Detect which cell encompasses the target text, then output its [X, Y] center coordinate. 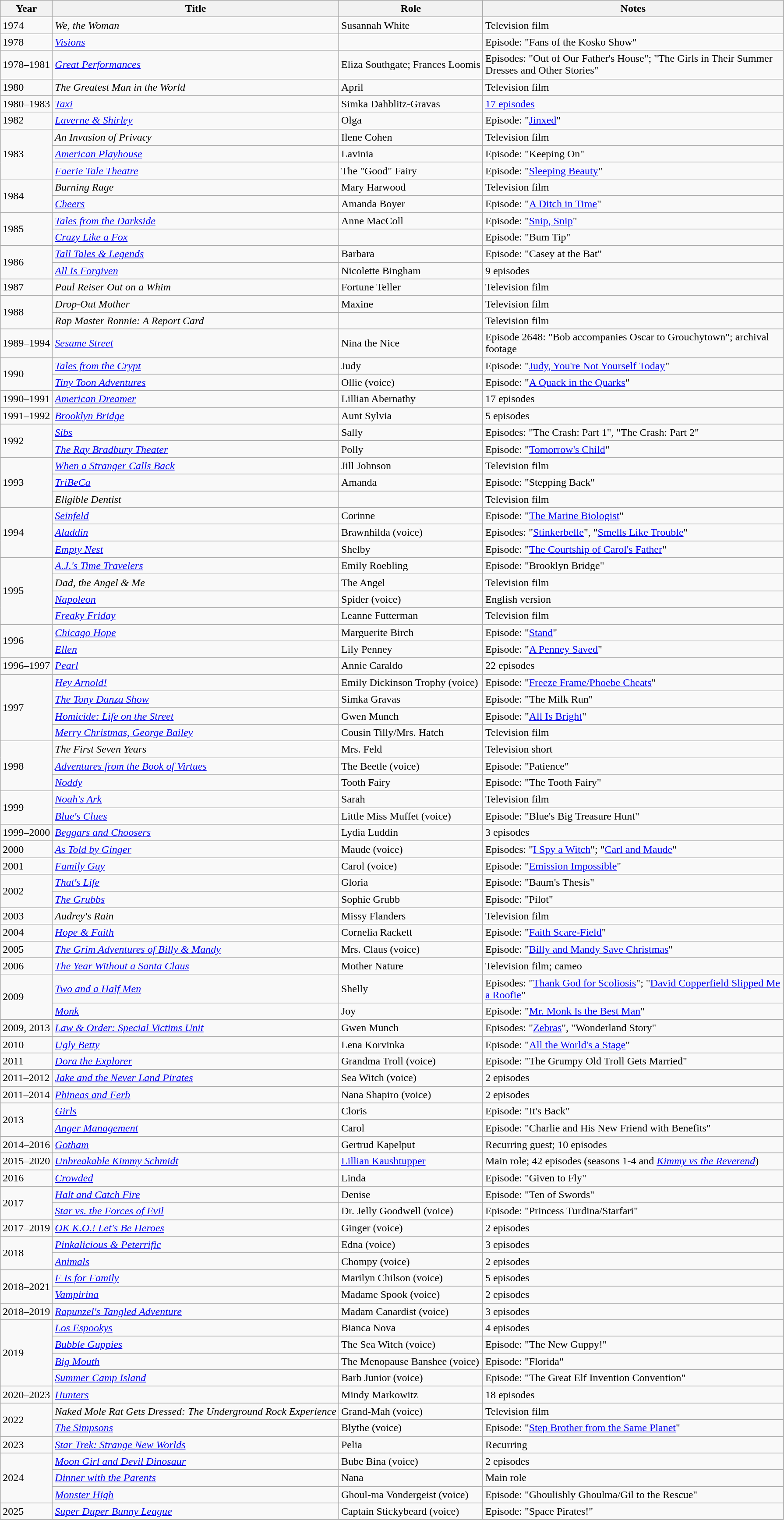
1999–2000 [26, 833]
Episode: "Casey at the Bat" [633, 254]
Ollie (voice) [411, 382]
Mindy Markowitz [411, 1395]
2025 [26, 1511]
Episode: "Baum's Thesis" [633, 883]
Hope & Faith [196, 933]
Pelia [411, 1445]
Episodes: "I Spy a Witch"; "Carl and Maude" [633, 849]
Corinne [411, 516]
Episode: "A Quack in the Quarks" [633, 382]
Pinkalicious & Peterrific [196, 1244]
22 episodes [633, 666]
2018–2019 [26, 1311]
Dinner with the Parents [196, 1478]
Episode: "Mr. Monk Is the Best Man" [633, 1011]
Los Espookys [196, 1328]
Episode: "Ten of Swords" [633, 1195]
Mother Nature [411, 966]
Episode: "Bum Tip" [633, 237]
Grand-Mah (voice) [411, 1411]
2015–2020 [26, 1161]
Blythe (voice) [411, 1428]
Aladdin [196, 533]
Bianca Nova [411, 1328]
Audrey's Rain [196, 916]
Episode: "All Is Bright" [633, 716]
Episode: "Faith Scare-Field" [633, 933]
Episodes: "Thank God for Scoliosis"; "David Copperfield Slipped Me a Roofie" [633, 988]
1997 [26, 707]
Animals [196, 1261]
Maude (voice) [411, 849]
Simka Gravas [411, 699]
Great Performances [196, 65]
OK K.O.! Let's Be Heroes [196, 1228]
18 episodes [633, 1395]
Simka Dahblitz-Gravas [411, 104]
1980 [26, 87]
Cousin Tilly/Mrs. Hatch [411, 732]
Notes [633, 9]
Nicolette Bingham [411, 271]
Monk [196, 1011]
2011–2014 [26, 1095]
Missy Flanders [411, 916]
Burning Rage [196, 187]
Barbara [411, 254]
Gotham [196, 1145]
2024 [26, 1478]
Rapunzel's Tangled Adventure [196, 1311]
Super Duper Bunny League [196, 1511]
The Greatest Man in the World [196, 87]
Episode: "Given to Fly" [633, 1178]
2005 [26, 949]
2023 [26, 1445]
Gertrud Kapelput [411, 1145]
English version [633, 599]
2001 [26, 866]
2019 [26, 1353]
Episode: "Charlie and His New Friend with Benefits" [633, 1128]
Jill Johnson [411, 466]
Brooklyn Bridge [196, 416]
Freaky Friday [196, 616]
We, the Woman [196, 25]
Gloria [411, 883]
Lillian Abernathy [411, 399]
Episode: "Florida" [633, 1361]
Big Mouth [196, 1361]
Chicago Hope [196, 633]
Drop-Out Mother [196, 304]
Episode: "A Penney Saved" [633, 649]
Blue's Clues [196, 816]
Hunters [196, 1395]
Unbreakable Kimmy Schmidt [196, 1161]
Ghoul-ma Vondergeist (voice) [411, 1495]
Rap Master Ronnie: A Report Card [196, 321]
Sea Witch (voice) [411, 1078]
Episode: "A Ditch in Time" [633, 204]
Lena Korvinka [411, 1045]
Barb Junior (voice) [411, 1378]
Sarah [411, 799]
A.J.'s Time Travelers [196, 566]
2009, 2013 [26, 1028]
Lavinia [411, 154]
Linda [411, 1178]
Episode: "Stepping Back" [633, 482]
As Told by Ginger [196, 849]
April [411, 87]
Episode: "Freeze Frame/Phoebe Cheats" [633, 682]
All Is Forgiven [196, 271]
Emily Dickinson Trophy (voice) [411, 682]
Little Miss Muffet (voice) [411, 816]
Paul Reiser Out on a Whim [196, 287]
Tiny Toon Adventures [196, 382]
1989–1994 [26, 343]
Anne MacColl [411, 220]
The Angel [411, 583]
2009 [26, 997]
Aunt Sylvia [411, 416]
2011–2012 [26, 1078]
The Year Without a Santa Claus [196, 966]
The Sea Witch (voice) [411, 1345]
Edna (voice) [411, 1244]
Anger Management [196, 1128]
1978–1981 [26, 65]
Judy [411, 366]
Nana Shapiro (voice) [411, 1095]
Ginger (voice) [411, 1228]
1984 [26, 195]
Episode: "Patience" [633, 766]
Ellen [196, 649]
Tales from the Crypt [196, 366]
Eligible Dentist [196, 499]
Noah's Ark [196, 799]
Sesame Street [196, 343]
Episode: "Billy and Mandy Save Christmas" [633, 949]
Episode: "The Courtship of Carol's Father" [633, 549]
American Playhouse [196, 154]
Taxi [196, 104]
1996 [26, 641]
1988 [26, 312]
Ilene Cohen [411, 137]
Episode: "All the World's a Stage" [633, 1045]
1974 [26, 25]
When a Stranger Calls Back [196, 466]
Polly [411, 449]
Summer Camp Island [196, 1378]
1991–1992 [26, 416]
2006 [26, 966]
Title [196, 9]
Visions [196, 42]
Episode: "Keeping On" [633, 154]
2016 [26, 1178]
1983 [26, 154]
The Simpsons [196, 1428]
Lily Penney [411, 649]
2014–2016 [26, 1145]
Carol (voice) [411, 866]
Sally [411, 432]
That's Life [196, 883]
Amanda Boyer [411, 204]
Cloris [411, 1111]
Episode: "Princess Turdina/Starfari" [633, 1211]
Eliza Southgate; Frances Loomis [411, 65]
Brawnhilda (voice) [411, 533]
The Grim Adventures of Billy & Mandy [196, 949]
Mrs. Feld [411, 749]
Television short [633, 749]
Crowded [196, 1178]
The First Seven Years [196, 749]
Episode: "The Marine Biologist" [633, 516]
Nina the Nice [411, 343]
Fortune Teller [411, 287]
Two and a Half Men [196, 988]
1992 [26, 441]
Adventures from the Book of Virtues [196, 766]
Pearl [196, 666]
Marilyn Chilson (voice) [411, 1278]
2022 [26, 1420]
Tooth Fairy [411, 783]
2010 [26, 1045]
Halt and Catch Fire [196, 1195]
The "Good" Fairy [411, 170]
2000 [26, 849]
Year [26, 9]
Noddy [196, 783]
F Is for Family [196, 1278]
2002 [26, 891]
Sibs [196, 432]
Law & Order: Special Victims Unit [196, 1028]
2017 [26, 1203]
Chompy (voice) [411, 1261]
Family Guy [196, 866]
Main role; 42 episodes (seasons 1-4 and Kimmy vs the Reverend) [633, 1161]
Faerie Tale Theatre [196, 170]
2017–2019 [26, 1228]
Episode: "Judy, You're Not Yourself Today" [633, 366]
1986 [26, 262]
Episode: "Stand" [633, 633]
Mrs. Claus (voice) [411, 949]
1985 [26, 229]
2013 [26, 1120]
Grandma Troll (voice) [411, 1061]
Episode: "Sleeping Beauty" [633, 170]
Shelby [411, 549]
Recurring [633, 1445]
Nana [411, 1478]
TriBeCa [196, 482]
4 episodes [633, 1328]
1999 [26, 808]
1996–1997 [26, 666]
Episode: "Tomorrow's Child" [633, 449]
Vampirina [196, 1294]
Dad, the Angel & Me [196, 583]
Laverne & Shirley [196, 120]
2003 [26, 916]
Episode: "The Tooth Fairy" [633, 783]
Cornelia Rackett [411, 933]
Lydia Luddin [411, 833]
An Invasion of Privacy [196, 137]
2020–2023 [26, 1395]
1995 [26, 591]
Spider (voice) [411, 599]
Episode: "Jinxed" [633, 120]
Episodes: "Stinkerbelle", "Smells Like Trouble" [633, 533]
The Ray Bradbury Theater [196, 449]
Amanda [411, 482]
The Menopause Banshee (voice) [411, 1361]
2018 [26, 1253]
2011 [26, 1061]
Annie Caraldo [411, 666]
Merry Christmas, George Bailey [196, 732]
Empty Nest [196, 549]
Cheers [196, 204]
Episode: "Fans of the Kosko Show" [633, 42]
Emily Roebling [411, 566]
Jake and the Never Land Pirates [196, 1078]
Lillian Kaushtupper [411, 1161]
Episode: "Snip, Snip" [633, 220]
1998 [26, 766]
Episode 2648: "Bob accompanies Oscar to Grouchytown"; archival footage [633, 343]
Main role [633, 1478]
Napoleon [196, 599]
Moon Girl and Devil Dinosaur [196, 1461]
The Beetle (voice) [411, 766]
Girls [196, 1111]
The Tony Danza Show [196, 699]
Homicide: Life on the Street [196, 716]
Episodes: "The Crash: Part 1", "The Crash: Part 2" [633, 432]
Tales from the Darkside [196, 220]
Television film; cameo [633, 966]
Dora the Explorer [196, 1061]
1990 [26, 374]
Star vs. the Forces of Evil [196, 1211]
Episode: "Brooklyn Bridge" [633, 566]
Monster High [196, 1495]
Episode: "The Milk Run" [633, 699]
Joy [411, 1011]
1993 [26, 482]
1982 [26, 120]
Hey Arnold! [196, 682]
Bubble Guppies [196, 1345]
Episode: "Space Pirates!" [633, 1511]
Dr. Jelly Goodwell (voice) [411, 1211]
1980–1983 [26, 104]
Episode: "It's Back" [633, 1111]
Marguerite Birch [411, 633]
Phineas and Ferb [196, 1095]
Episode: "The Great Elf Invention Convention" [633, 1378]
Role [411, 9]
Tall Tales & Legends [196, 254]
Sophie Grubb [411, 899]
Seinfeld [196, 516]
1990–1991 [26, 399]
Carol [411, 1128]
Bube Bina (voice) [411, 1461]
Episodes: "Out of Our Father's House"; "The Girls in Their Summer Dresses and Other Stories" [633, 65]
Olga [411, 120]
Naked Mole Rat Gets Dressed: The Underground Rock Experience [196, 1411]
Crazy Like a Fox [196, 237]
Mary Harwood [411, 187]
Episode: "Blue's Big Treasure Hunt" [633, 816]
Shelly [411, 988]
Madam Canardist (voice) [411, 1311]
Ugly Betty [196, 1045]
Leanne Futterman [411, 616]
Susannah White [411, 25]
American Dreamer [196, 399]
The Grubbs [196, 899]
Episode: "The New Guppy!" [633, 1345]
Denise [411, 1195]
Star Trek: Strange New Worlds [196, 1445]
Recurring guest; 10 episodes [633, 1145]
9 episodes [633, 271]
2004 [26, 933]
Captain Stickybeard (voice) [411, 1511]
Maxine [411, 304]
Madame Spook (voice) [411, 1294]
Episode: "The Grumpy Old Troll Gets Married" [633, 1061]
Episode: "Pilot" [633, 899]
Episode: "Emission Impossible" [633, 866]
2018–2021 [26, 1286]
1994 [26, 533]
1978 [26, 42]
Beggars and Choosers [196, 833]
Episodes: "Zebras", "Wonderland Story" [633, 1028]
1987 [26, 287]
Episode: "Step Brother from the Same Planet" [633, 1428]
Episode: "Ghoulishly Ghoulma/Gil to the Rescue" [633, 1495]
